Capture the cell that displays the provided text and extract its [x, y] central coordinate. 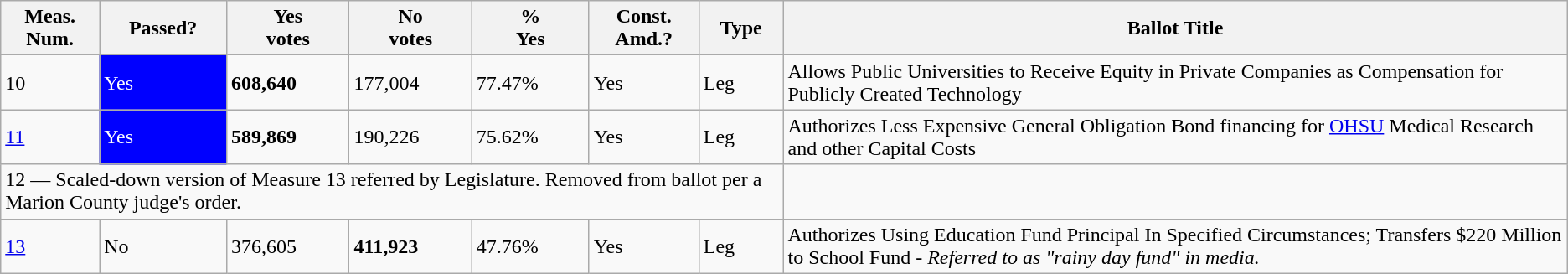
608,640 [288, 82]
Passed? [163, 28]
12 — Scaled-down version of Measure 13 referred by Legislature. Removed from ballot per a Marion County judge's order. [392, 191]
11 [50, 137]
411,923 [410, 246]
589,869 [288, 137]
13 [50, 246]
Novotes [410, 28]
Ballot Title [1175, 28]
75.62% [530, 137]
Meas.Num. [50, 28]
Yesvotes [288, 28]
Const.Amd.? [643, 28]
47.76% [530, 246]
%Yes [530, 28]
77.47% [530, 82]
177,004 [410, 82]
Type [740, 28]
Authorizes Less Expensive General Obligation Bond financing for OHSU Medical Research and other Capital Costs [1175, 137]
Allows Public Universities to Receive Equity in Private Companies as Compensation for Publicly Created Technology [1175, 82]
376,605 [288, 246]
No [163, 246]
190,226 [410, 137]
10 [50, 82]
